Return the (x, y) coordinate for the center point of the cell that contains the specified text.  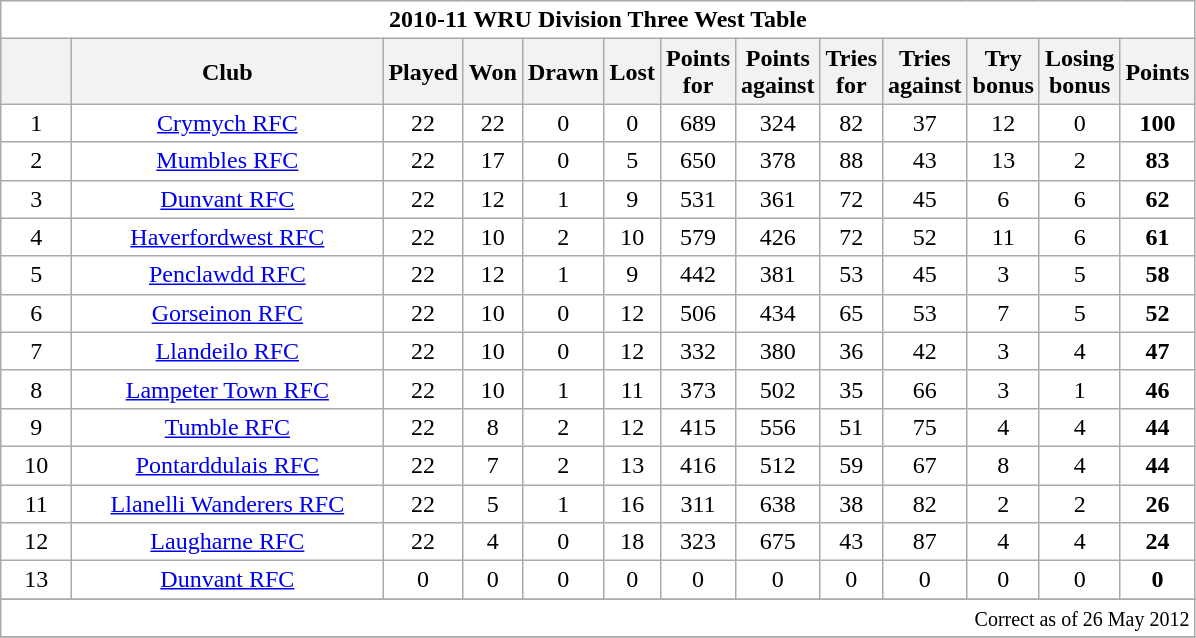
Penclawdd RFC (228, 275)
62 (1158, 199)
311 (698, 503)
42 (925, 351)
502 (778, 389)
579 (698, 237)
Gorseinon RFC (228, 313)
Tumble RFC (228, 427)
66 (925, 389)
415 (698, 427)
Won (492, 72)
59 (852, 465)
Points against (778, 72)
426 (778, 237)
24 (1158, 542)
378 (778, 161)
Mumbles RFC (228, 161)
Haverfordwest RFC (228, 237)
Losing bonus (1079, 72)
65 (852, 313)
35 (852, 389)
512 (778, 465)
373 (698, 389)
Tries for (852, 72)
Crymych RFC (228, 123)
332 (698, 351)
75 (925, 427)
58 (1158, 275)
Lampeter Town RFC (228, 389)
323 (698, 542)
Played (423, 72)
Laugharne RFC (228, 542)
38 (852, 503)
47 (1158, 351)
Tries against (925, 72)
416 (698, 465)
Correct as of 26 May 2012 (598, 618)
689 (698, 123)
36 (852, 351)
531 (698, 199)
88 (852, 161)
37 (925, 123)
61 (1158, 237)
26 (1158, 503)
675 (778, 542)
16 (632, 503)
Club (228, 72)
Llanelli Wanderers RFC (228, 503)
67 (925, 465)
434 (778, 313)
381 (778, 275)
Lost (632, 72)
Points (1158, 72)
Pontarddulais RFC (228, 465)
Llandeilo RFC (228, 351)
506 (698, 313)
650 (698, 161)
83 (1158, 161)
2010-11 WRU Division Three West Table (598, 20)
638 (778, 503)
Drawn (563, 72)
87 (925, 542)
324 (778, 123)
361 (778, 199)
442 (698, 275)
100 (1158, 123)
46 (1158, 389)
18 (632, 542)
556 (778, 427)
17 (492, 161)
51 (852, 427)
Try bonus (1003, 72)
Points for (698, 72)
380 (778, 351)
